Identify which cell holds the provided text, then report its (X, Y) central coordinate. 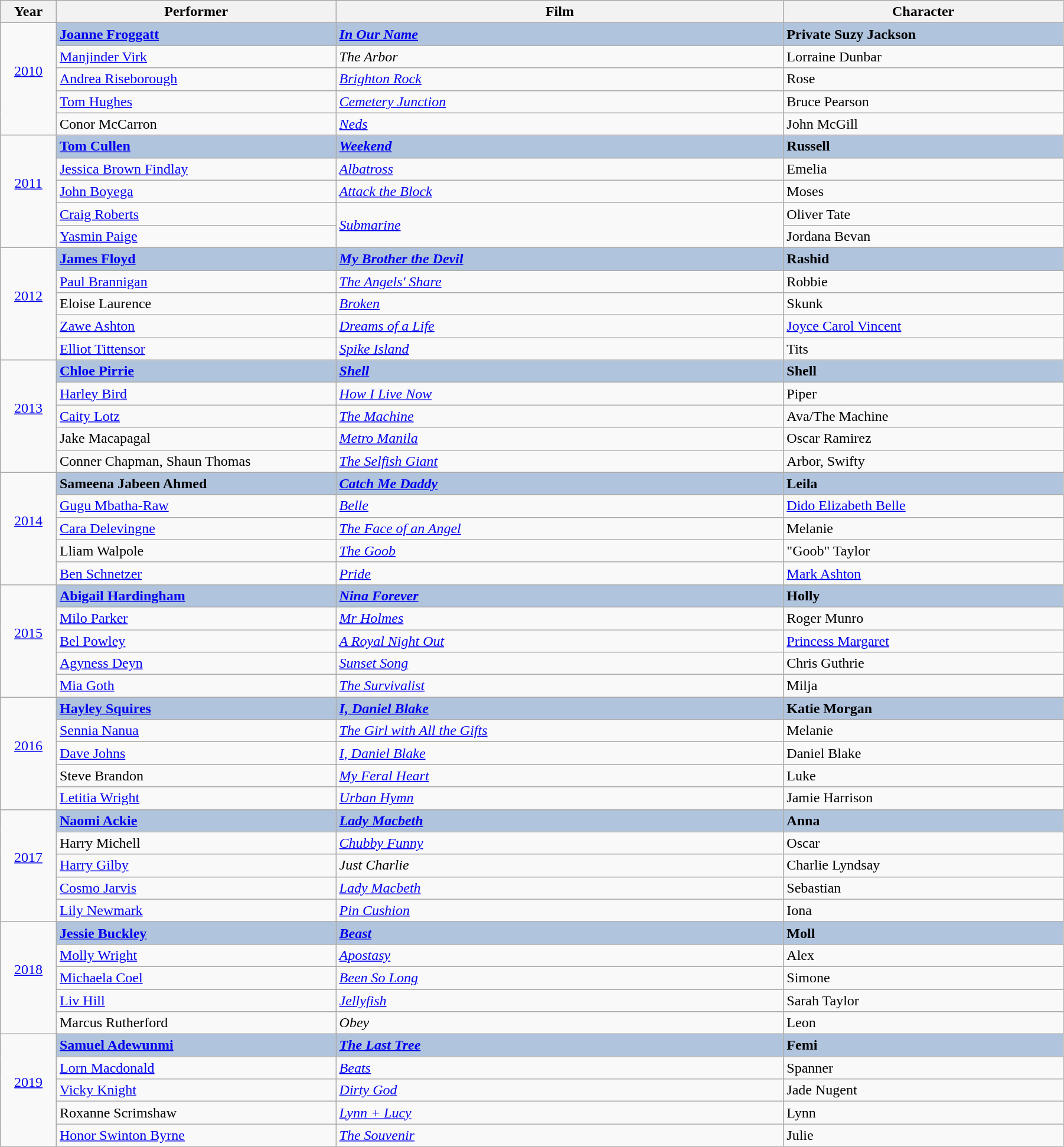
Dido Elizabeth Belle (923, 506)
The Girl with All the Gifts (560, 731)
Dreams of a Life (560, 326)
Ava/The Machine (923, 416)
Rose (923, 79)
Holly (923, 596)
Simone (923, 978)
Chloe Pirrie (196, 371)
Dirty God (560, 1090)
Albatross (560, 169)
Jellyfish (560, 1001)
The Arbor (560, 57)
Leila (923, 483)
Been So Long (560, 978)
Anna (923, 821)
Cosmo Jarvis (196, 888)
Joanne Froggatt (196, 34)
2014 (28, 528)
Spanner (923, 1068)
Mr Holmes (560, 618)
2017 (28, 865)
Vicky Knight (196, 1090)
How I Live Now (560, 394)
The Selfish Giant (560, 461)
Jade Nugent (923, 1090)
Chubby Funny (560, 843)
2013 (28, 416)
Private Suzy Jackson (923, 34)
Emelia (923, 169)
Oscar Ramirez (923, 439)
Leon (923, 1023)
Cara Delevingne (196, 528)
Brighton Rock (560, 79)
Femi (923, 1045)
Sarah Taylor (923, 1001)
Piper (923, 394)
A Royal Night Out (560, 641)
Samuel Adewunmi (196, 1045)
Oliver Tate (923, 214)
Sennia Nanua (196, 731)
Tom Cullen (196, 146)
Belle (560, 506)
Mark Ashton (923, 573)
Obey (560, 1023)
Cemetery Junction (560, 102)
Harley Bird (196, 394)
Yasmin Paige (196, 236)
Pride (560, 573)
Lliam Walpole (196, 551)
Elliot Tittensor (196, 349)
Marcus Rutherford (196, 1023)
In Our Name (560, 34)
Jordana Bevan (923, 236)
Jake Macapagal (196, 439)
Russell (923, 146)
2012 (28, 303)
Beast (560, 933)
Harry Michell (196, 843)
Urban Hymn (560, 798)
Manjinder Virk (196, 57)
Bel Powley (196, 641)
Alex (923, 955)
Mia Goth (196, 686)
Paul Brannigan (196, 282)
Apostasy (560, 955)
Arbor, Swifty (923, 461)
Attack the Block (560, 191)
Dave Johns (196, 753)
Skunk (923, 304)
Andrea Riseborough (196, 79)
Jessica Brown Findlay (196, 169)
Metro Manila (560, 439)
2016 (28, 753)
Craig Roberts (196, 214)
Agyness Deyn (196, 664)
Catch Me Daddy (560, 483)
Neds (560, 124)
Letitia Wright (196, 798)
Pin Cushion (560, 910)
Hayley Squires (196, 708)
Roxanne Scrimshaw (196, 1113)
Honor Swinton Byrne (196, 1135)
Liv Hill (196, 1001)
Chris Guthrie (923, 664)
Roger Munro (923, 618)
Eloise Laurence (196, 304)
The Angels' Share (560, 282)
Jamie Harrison (923, 798)
2015 (28, 641)
Spike Island (560, 349)
"Goob" Taylor (923, 551)
Zawe Ashton (196, 326)
Daniel Blake (923, 753)
James Floyd (196, 259)
Michaela Coel (196, 978)
Rashid (923, 259)
The Last Tree (560, 1045)
Tom Hughes (196, 102)
Sameena Jabeen Ahmed (196, 483)
The Survivalist (560, 686)
The Face of an Angel (560, 528)
2019 (28, 1090)
Broken (560, 304)
Lorraine Dunbar (923, 57)
Lorn Macdonald (196, 1068)
Oscar (923, 843)
Robbie (923, 282)
Year (28, 12)
Beats (560, 1068)
Tits (923, 349)
Conor McCarron (196, 124)
My Brother the Devil (560, 259)
John McGill (923, 124)
Iona (923, 910)
Gugu Mbatha-Raw (196, 506)
Bruce Pearson (923, 102)
Submarine (560, 225)
Moses (923, 191)
Sebastian (923, 888)
Luke (923, 776)
Just Charlie (560, 865)
John Boyega (196, 191)
2011 (28, 191)
Weekend (560, 146)
Moll (923, 933)
Abigail Hardingham (196, 596)
Molly Wright (196, 955)
Lynn (923, 1113)
Jessie Buckley (196, 933)
Caity Lotz (196, 416)
The Souvenir (560, 1135)
Film (560, 12)
Sunset Song (560, 664)
Ben Schnetzer (196, 573)
Conner Chapman, Shaun Thomas (196, 461)
Julie (923, 1135)
Katie Morgan (923, 708)
Lily Newmark (196, 910)
The Goob (560, 551)
Milo Parker (196, 618)
Character (923, 12)
Nina Forever (560, 596)
Milja (923, 686)
2010 (28, 79)
Princess Margaret (923, 641)
My Feral Heart (560, 776)
The Machine (560, 416)
Harry Gilby (196, 865)
Performer (196, 12)
Charlie Lyndsay (923, 865)
Steve Brandon (196, 776)
2018 (28, 978)
Naomi Ackie (196, 821)
Lynn + Lucy (560, 1113)
Joyce Carol Vincent (923, 326)
